Pinpoint the cell where the given text exists, returning its (x, y) midpoint coordinate. 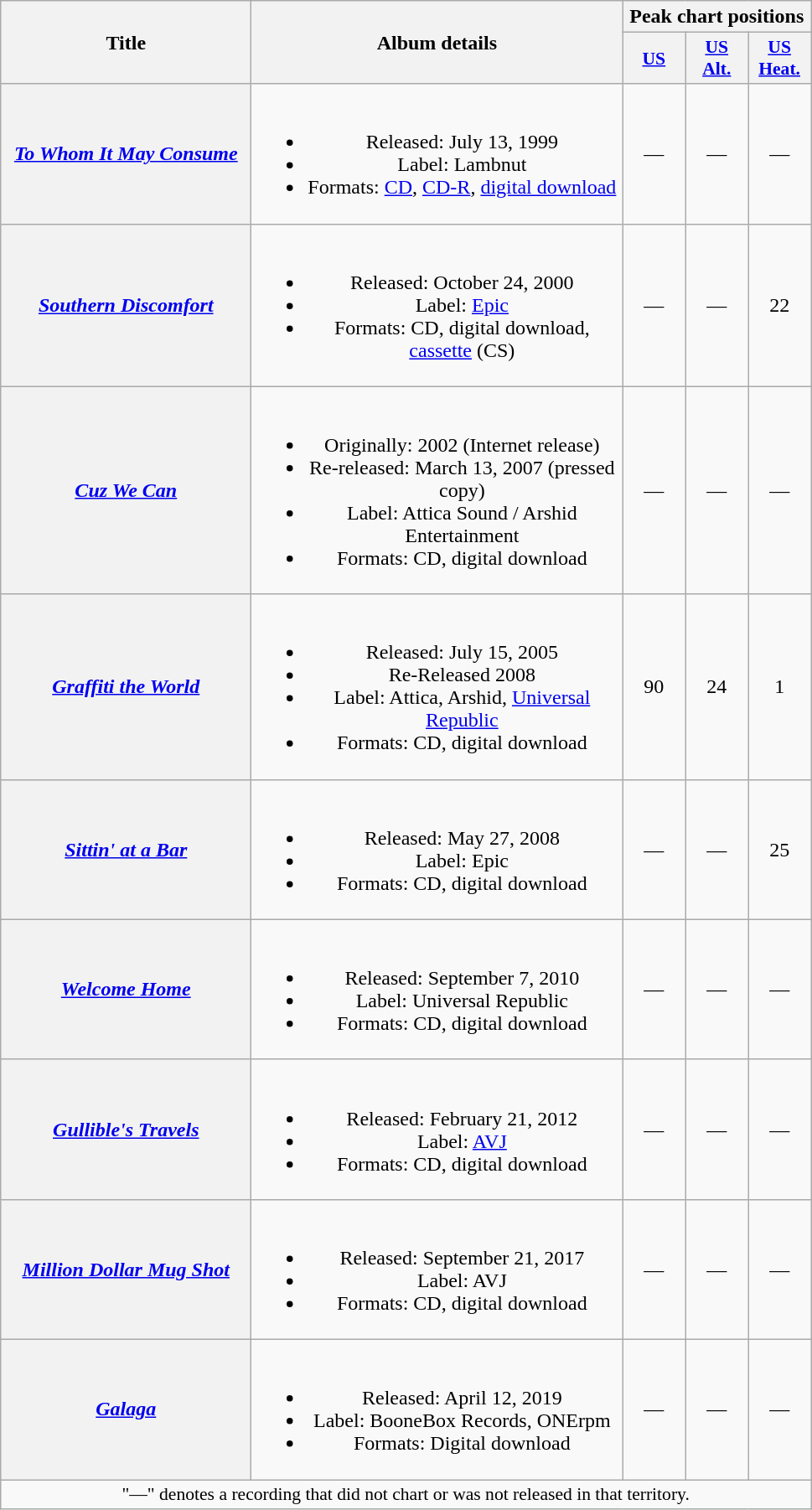
US (654, 59)
Title (126, 42)
To Whom It May Consume (126, 154)
"—" denotes a recording that did not chart or was not released in that territory. (406, 1495)
Released: October 24, 2000Label: EpicFormats: CD, digital download, cassette (CS) (437, 305)
24 (717, 687)
Released: September 21, 2017Label: AVJFormats: CD, digital download (437, 1269)
Released: July 13, 1999Label: LambnutFormats: CD, CD-R, digital download (437, 154)
90 (654, 687)
Released: May 27, 2008Label: EpicFormats: CD, digital download (437, 850)
Album details (437, 42)
25 (779, 850)
22 (779, 305)
Peak chart positions (717, 17)
Released: September 7, 2010Label: Universal RepublicFormats: CD, digital download (437, 989)
Million Dollar Mug Shot (126, 1269)
1 (779, 687)
USHeat. (779, 59)
Graffiti the World (126, 687)
Released: July 15, 2005Re-Released 2008Label: Attica, Arshid, Universal RepublicFormats: CD, digital download (437, 687)
Cuz We Can (126, 490)
Galaga (126, 1409)
Sittin' at a Bar (126, 850)
Welcome Home (126, 989)
Southern Discomfort (126, 305)
Released: April 12, 2019Label: BooneBox Records, ONErpmFormats: Digital download (437, 1409)
USAlt. (717, 59)
Released: February 21, 2012Label: AVJFormats: CD, digital download (437, 1130)
Gullible's Travels (126, 1130)
Originally: 2002 (Internet release)Re-released: March 13, 2007 (pressed copy)Label: Attica Sound / Arshid EntertainmentFormats: CD, digital download (437, 490)
